Detect which cell encompasses the target text, then output its (x, y) center coordinate. 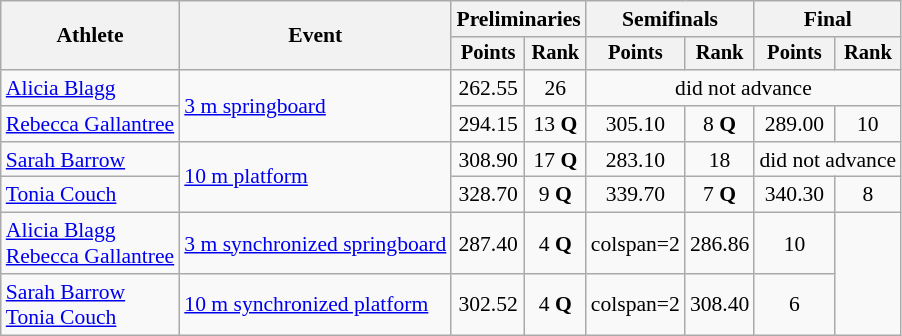
Event (315, 36)
294.15 (488, 124)
305.10 (636, 124)
Final (828, 19)
339.70 (636, 195)
Sarah BarrowTonia Couch (90, 304)
9 Q (556, 195)
10 m platform (315, 178)
262.55 (488, 88)
26 (556, 88)
Preliminaries (518, 19)
18 (720, 160)
Rebecca Gallantree (90, 124)
283.10 (636, 160)
8 (868, 195)
Alicia BlaggRebecca Gallantree (90, 244)
Tonia Couch (90, 195)
Semifinals (670, 19)
10 m synchronized platform (315, 304)
Athlete (90, 36)
7 Q (720, 195)
Alicia Blagg (90, 88)
308.90 (488, 160)
286.86 (720, 244)
287.40 (488, 244)
340.30 (794, 195)
308.40 (720, 304)
8 Q (720, 124)
6 (794, 304)
3 m synchronized springboard (315, 244)
3 m springboard (315, 106)
Sarah Barrow (90, 160)
289.00 (794, 124)
13 Q (556, 124)
302.52 (488, 304)
17 Q (556, 160)
328.70 (488, 195)
